Output the (X, Y) coordinate of the center of the cell containing the given text.  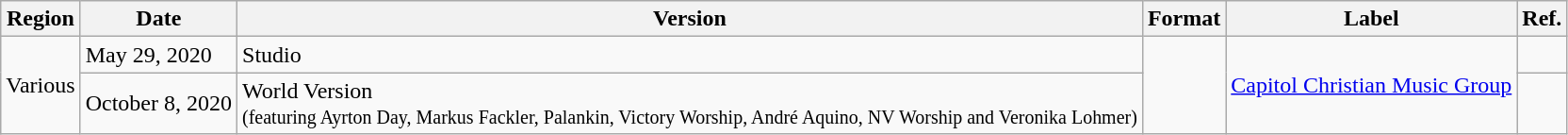
Label (1372, 19)
Date (158, 19)
Version (690, 19)
May 29, 2020 (158, 55)
Studio (690, 55)
Capitol Christian Music Group (1372, 85)
Region (41, 19)
World Version (featuring Ayrton Day, Markus Fackler, Palankin, Victory Worship, André Aquino, NV Worship and Veronika Lohmer) (690, 104)
Ref. (1542, 19)
Format (1184, 19)
October 8, 2020 (158, 104)
Various (41, 85)
